Determine the (X, Y) coordinate at the center of the cell enclosing the given text.  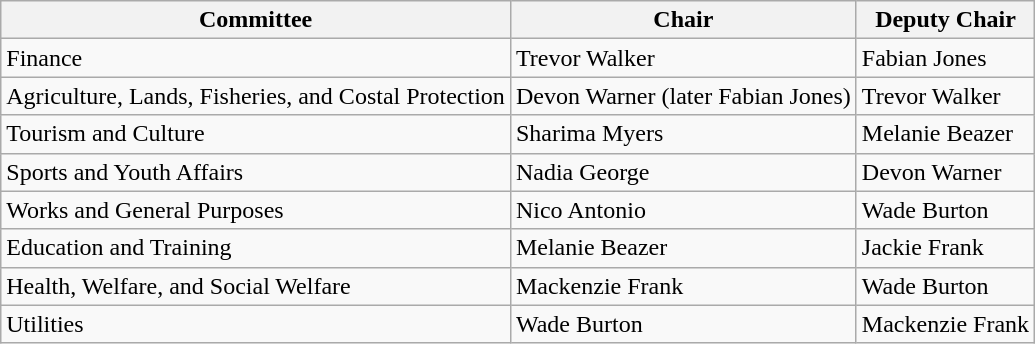
Jackie Frank (945, 248)
Sports and Youth Affairs (256, 172)
Devon Warner (945, 172)
Chair (683, 20)
Works and General Purposes (256, 210)
Devon Warner (later Fabian Jones) (683, 96)
Education and Training (256, 248)
Health, Welfare, and Social Welfare (256, 286)
Utilities (256, 324)
Sharima Myers (683, 134)
Deputy Chair (945, 20)
Fabian Jones (945, 58)
Committee (256, 20)
Nadia George (683, 172)
Agriculture, Lands, Fisheries, and Costal Protection (256, 96)
Finance (256, 58)
Nico Antonio (683, 210)
Tourism and Culture (256, 134)
